Return the (x, y) coordinate for the center point of the cell that contains the specified text.  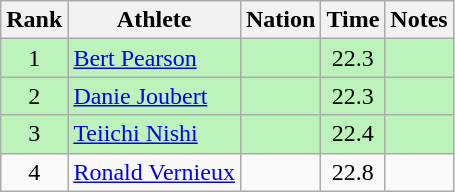
Athlete (154, 20)
4 (34, 172)
3 (34, 134)
1 (34, 58)
22.8 (353, 172)
Danie Joubert (154, 96)
Nation (280, 20)
2 (34, 96)
22.4 (353, 134)
Teiichi Nishi (154, 134)
Notes (419, 20)
Ronald Vernieux (154, 172)
Time (353, 20)
Rank (34, 20)
Bert Pearson (154, 58)
